Scan for the cell matching the given text and deliver its [X, Y] coordinate at center. 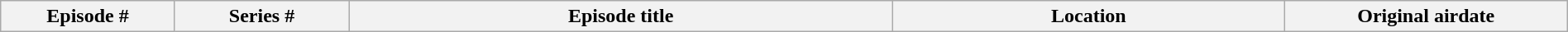
Episode # [88, 16]
Series # [261, 16]
Location [1089, 16]
Episode title [621, 16]
Original airdate [1426, 16]
